Return (x, y) of the center of cell containing provided text 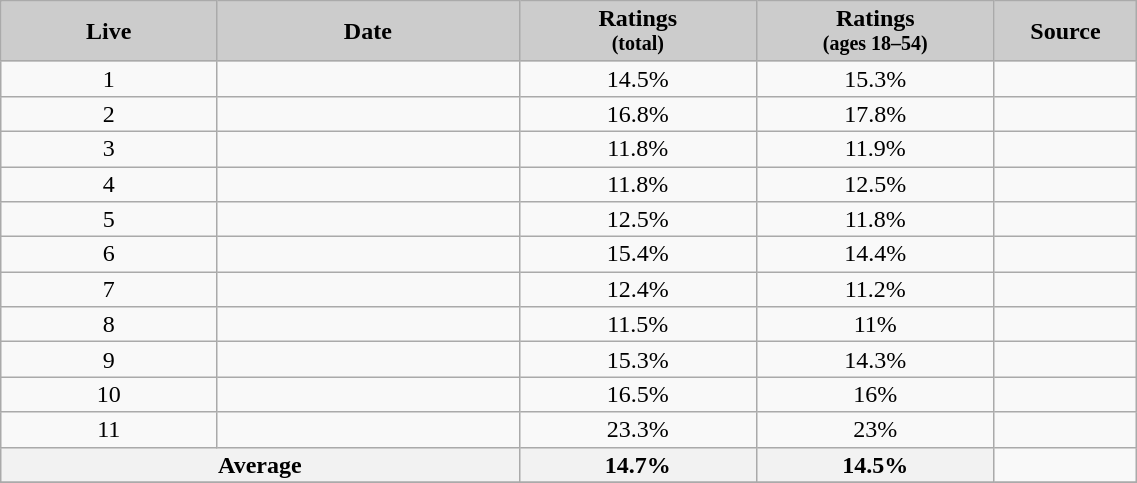
23% (876, 430)
16% (876, 394)
Average (260, 464)
4 (109, 184)
14.3% (876, 360)
6 (109, 254)
12.4% (638, 290)
Ratings(total) (638, 32)
2 (109, 114)
7 (109, 290)
10 (109, 394)
16.5% (638, 394)
15.4% (638, 254)
9 (109, 360)
8 (109, 324)
23.3% (638, 430)
11% (876, 324)
1 (109, 78)
Live (109, 32)
17.8% (876, 114)
14.4% (876, 254)
Date (368, 32)
3 (109, 148)
11.9% (876, 148)
11.2% (876, 290)
11.5% (638, 324)
Ratings(ages 18–54) (876, 32)
16.8% (638, 114)
11 (109, 430)
Source (1066, 32)
14.7% (638, 464)
5 (109, 220)
